Output the (X, Y) coordinate of the center of the cell containing the given text.  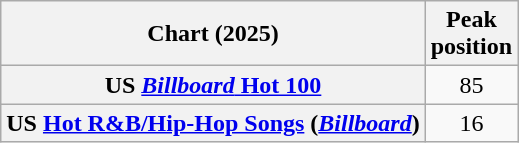
US Hot R&B/Hip-Hop Songs (Billboard) (213, 123)
16 (471, 123)
Chart (2025) (213, 34)
Peakposition (471, 34)
US Billboard Hot 100 (213, 85)
85 (471, 85)
